Locate the cell with the specified text and output its (x, y) center coordinate. 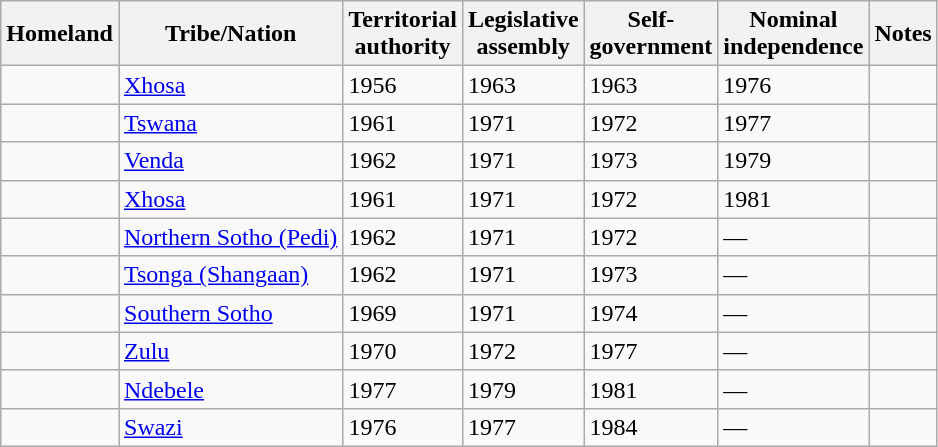
1956 (402, 85)
Homeland (60, 34)
Nominalindependence (794, 34)
Tsonga (Shangaan) (230, 275)
Legislativeassembly (523, 34)
Zulu (230, 351)
Northern Sotho (Pedi) (230, 237)
Swazi (230, 427)
1974 (651, 313)
1970 (402, 351)
Tribe/Nation (230, 34)
Notes (903, 34)
Ndebele (230, 389)
Territorialauthority (402, 34)
1969 (402, 313)
1984 (651, 427)
Self-government (651, 34)
Tswana (230, 123)
Southern Sotho (230, 313)
Venda (230, 161)
